Locate the cell with the specified text and output its [x, y] center coordinate. 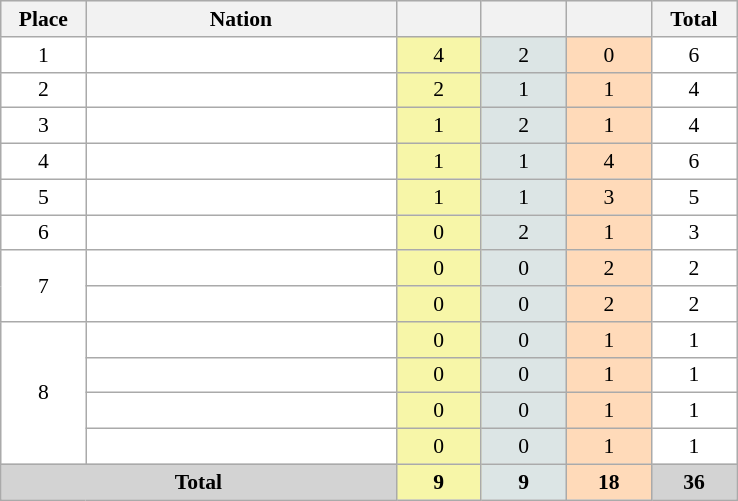
8 [44, 393]
7 [44, 286]
18 [608, 482]
36 [694, 482]
Place [44, 19]
Nation [241, 19]
